For the text-containing cell, return its midpoint in (x, y) coordinate format. 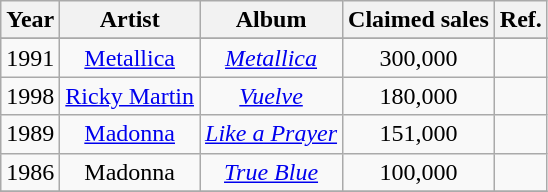
Artist (130, 20)
1998 (30, 96)
Like a Prayer (272, 134)
Ricky Martin (130, 96)
300,000 (419, 58)
1986 (30, 172)
Year (30, 20)
Claimed sales (419, 20)
180,000 (419, 96)
Album (272, 20)
Ref. (520, 20)
151,000 (419, 134)
True Blue (272, 172)
Vuelve (272, 96)
100,000 (419, 172)
1991 (30, 58)
1989 (30, 134)
